From the cell containing the given text, extract its center point as (x, y) coordinate. 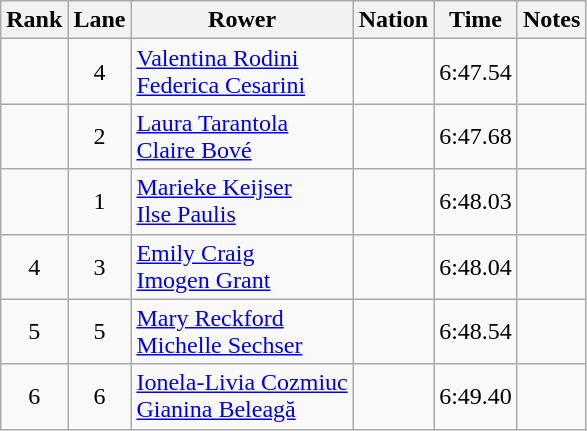
6:47.68 (476, 136)
1 (100, 202)
6:47.54 (476, 72)
Rank (34, 20)
Rower (242, 20)
6:48.04 (476, 266)
Time (476, 20)
Notes (551, 20)
Nation (393, 20)
6:48.03 (476, 202)
Emily CraigImogen Grant (242, 266)
Lane (100, 20)
Mary ReckfordMichelle Sechser (242, 332)
Valentina RodiniFederica Cesarini (242, 72)
3 (100, 266)
Laura TarantolaClaire Bové (242, 136)
2 (100, 136)
Marieke KeijserIlse Paulis (242, 202)
6:48.54 (476, 332)
Ionela-Livia CozmiucGianina Beleagă (242, 396)
6:49.40 (476, 396)
